For the text-containing cell, return its midpoint in (X, Y) coordinate format. 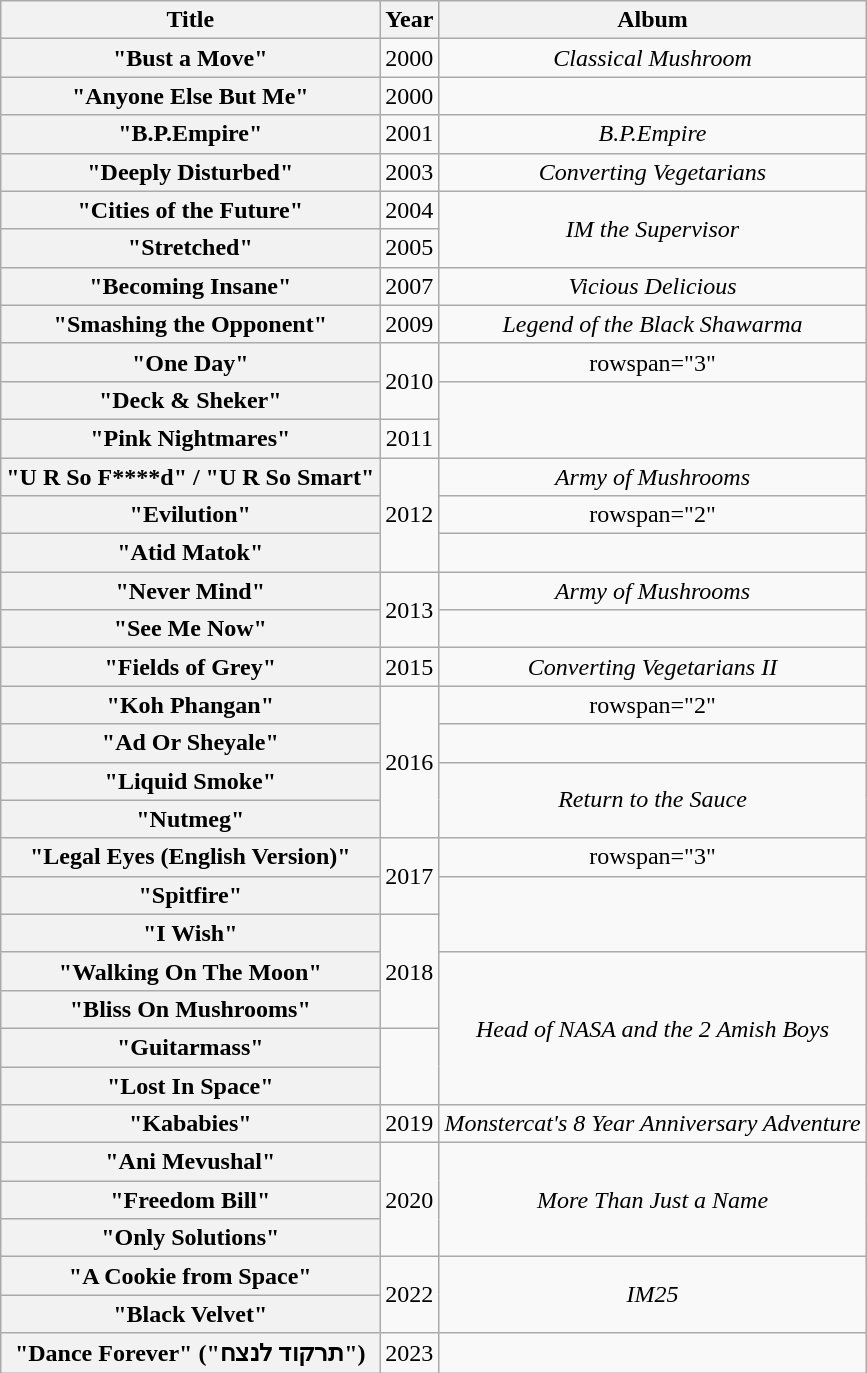
Vicious Delicious (652, 286)
Album (652, 20)
2007 (410, 286)
"Ani Mevushal" (190, 1162)
"Only Solutions" (190, 1238)
Monstercat's 8 Year Anniversary Adventure (652, 1124)
2020 (410, 1200)
2018 (410, 971)
"Fields of Grey" (190, 667)
2001 (410, 134)
2005 (410, 248)
2023 (410, 1353)
"Atid Matok" (190, 553)
"Walking On The Moon" (190, 971)
"Koh Phangan" (190, 705)
IM25 (652, 1295)
"Never Mind" (190, 591)
IM the Supervisor (652, 229)
"Nutmeg" (190, 819)
2010 (410, 381)
"Becoming Insane" (190, 286)
"B.P.Empire" (190, 134)
"U R So F****d" / "U R So Smart" (190, 477)
"Anyone Else But Me" (190, 96)
"Pink Nightmares" (190, 438)
"One Day" (190, 362)
Legend of the Black Shawarma (652, 324)
Classical Mushroom (652, 58)
2015 (410, 667)
2019 (410, 1124)
"Legal Eyes (English Version)" (190, 857)
"A Cookie from Space" (190, 1276)
2013 (410, 610)
"Black Velvet" (190, 1314)
"Deck & Sheker" (190, 400)
2004 (410, 210)
"Ad Or Sheyale" (190, 743)
Converting Vegetarians (652, 172)
"I Wish" (190, 933)
"Spitfire" (190, 895)
2017 (410, 876)
"Liquid Smoke" (190, 781)
"Bliss On Mushrooms" (190, 1009)
2009 (410, 324)
2022 (410, 1295)
2003 (410, 172)
Title (190, 20)
More Than Just a Name (652, 1200)
Converting Vegetarians II (652, 667)
Head of NASA and the 2 Amish Boys (652, 1028)
"Lost In Space" (190, 1085)
"Deeply Disturbed" (190, 172)
"Evilution" (190, 515)
2016 (410, 762)
"See Me Now" (190, 629)
"Smashing the Opponent" (190, 324)
Return to the Sauce (652, 800)
2011 (410, 438)
B.P.Empire (652, 134)
"Kababies" (190, 1124)
Year (410, 20)
2012 (410, 515)
"Dance Forever" ("תרקוד לנצח") (190, 1353)
"Freedom Bill" (190, 1200)
"Cities of the Future" (190, 210)
"Bust a Move" (190, 58)
"Guitarmass" (190, 1047)
"Stretched" (190, 248)
